Detect which cell encompasses the target text, then output its [X, Y] center coordinate. 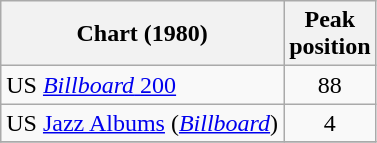
88 [330, 85]
Chart (1980) [142, 34]
Peakposition [330, 34]
US Billboard 200 [142, 85]
4 [330, 123]
US Jazz Albums (Billboard) [142, 123]
